Locate the cell with the specified text and output its (X, Y) center coordinate. 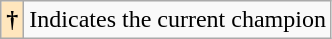
Indicates the current champion (178, 20)
† (12, 20)
